Output the [x, y] coordinate of the center of the cell containing the given text.  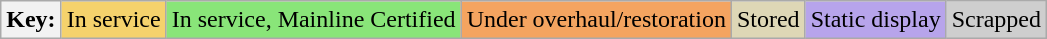
Static display [876, 20]
Key: [31, 20]
Under overhaul/restoration [596, 20]
In service [114, 20]
Scrapped [996, 20]
Stored [768, 20]
In service, Mainline Certified [314, 20]
